Detect which cell encompasses the target text, then output its (X, Y) center coordinate. 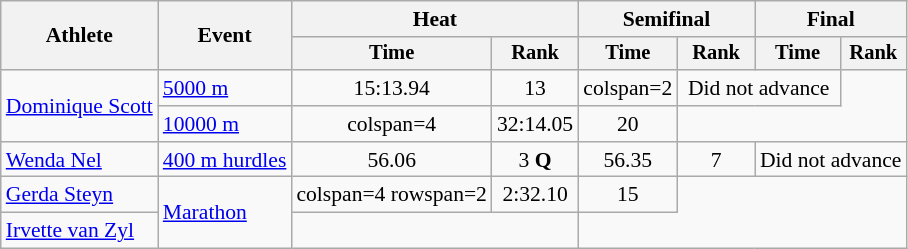
7 (716, 160)
Semifinal (666, 19)
15:13.94 (392, 88)
Gerda Steyn (80, 195)
13 (535, 88)
15 (628, 195)
56.35 (628, 160)
colspan=4 (392, 124)
10000 m (225, 124)
3 Q (535, 160)
20 (628, 124)
Dominique Scott (80, 106)
colspan=2 (628, 88)
Heat (434, 19)
Wenda Nel (80, 160)
Event (225, 36)
2:32.10 (535, 195)
5000 m (225, 88)
colspan=4 rowspan=2 (392, 195)
Athlete (80, 36)
56.06 (392, 160)
32:14.05 (535, 124)
Final (831, 19)
400 m hurdles (225, 160)
Irvette van Zyl (80, 231)
Marathon (225, 212)
